Pinpoint the cell where the given text exists, returning its (x, y) midpoint coordinate. 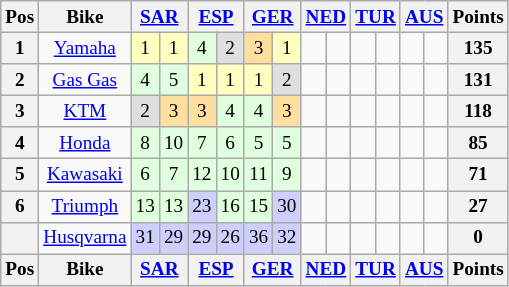
0 (478, 238)
KTM (85, 111)
135 (478, 48)
12 (202, 175)
Husqvarna (85, 238)
15 (258, 206)
85 (478, 143)
32 (287, 238)
36 (258, 238)
Honda (85, 143)
Kawasaki (85, 175)
Triumph (85, 206)
71 (478, 175)
Yamaha (85, 48)
Gas Gas (85, 80)
8 (145, 143)
118 (478, 111)
9 (287, 175)
131 (478, 80)
11 (258, 175)
30 (287, 206)
23 (202, 206)
31 (145, 238)
16 (230, 206)
26 (230, 238)
27 (478, 206)
